Pinpoint the cell where the given text exists, returning its (x, y) midpoint coordinate. 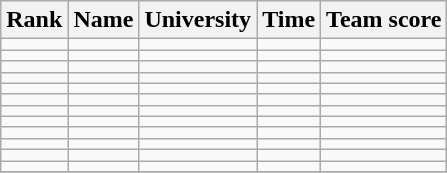
Team score (384, 20)
Time (289, 20)
Rank (34, 20)
Name (104, 20)
University (198, 20)
